Output the [x, y] coordinate of the center of the cell containing the given text.  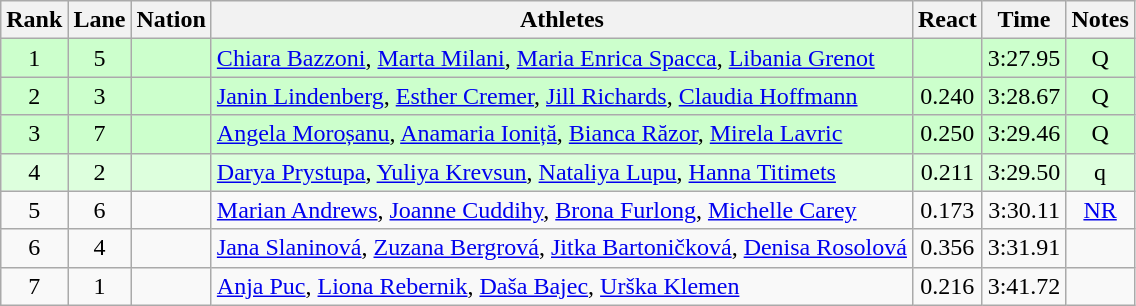
Nation [171, 20]
Notes [1100, 20]
React [947, 20]
Time [1024, 20]
0.211 [947, 172]
Rank [34, 20]
0.173 [947, 210]
Chiara Bazzoni, Marta Milani, Maria Enrica Spacca, Libania Grenot [562, 58]
Athletes [562, 20]
3:30.11 [1024, 210]
NR [1100, 210]
3:29.50 [1024, 172]
Anja Puc, Liona Rebernik, Daša Bajec, Urška Klemen [562, 286]
3:41.72 [1024, 286]
Janin Lindenberg, Esther Cremer, Jill Richards, Claudia Hoffmann [562, 96]
0.240 [947, 96]
Lane [100, 20]
0.216 [947, 286]
Darya Prystupa, Yuliya Krevsun, Nataliya Lupu, Hanna Titimets [562, 172]
Jana Slaninová, Zuzana Bergrová, Jitka Bartoničková, Denisa Rosolová [562, 248]
3:27.95 [1024, 58]
q [1100, 172]
0.356 [947, 248]
3:29.46 [1024, 134]
Angela Moroșanu, Anamaria Ioniță, Bianca Răzor, Mirela Lavric [562, 134]
3:28.67 [1024, 96]
3:31.91 [1024, 248]
0.250 [947, 134]
Marian Andrews, Joanne Cuddihy, Brona Furlong, Michelle Carey [562, 210]
